Determine the (x, y) coordinate at the center of the cell enclosing the given text.  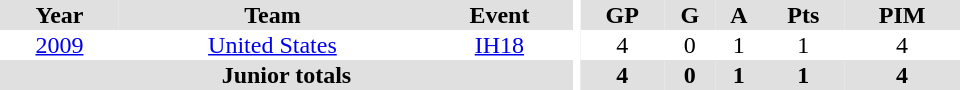
Team (272, 15)
Junior totals (286, 75)
A (738, 15)
2009 (60, 45)
United States (272, 45)
PIM (902, 15)
GP (622, 15)
Year (60, 15)
Event (500, 15)
IH18 (500, 45)
Pts (804, 15)
G (690, 15)
